From the cell containing the given text, extract its center point as [X, Y] coordinate. 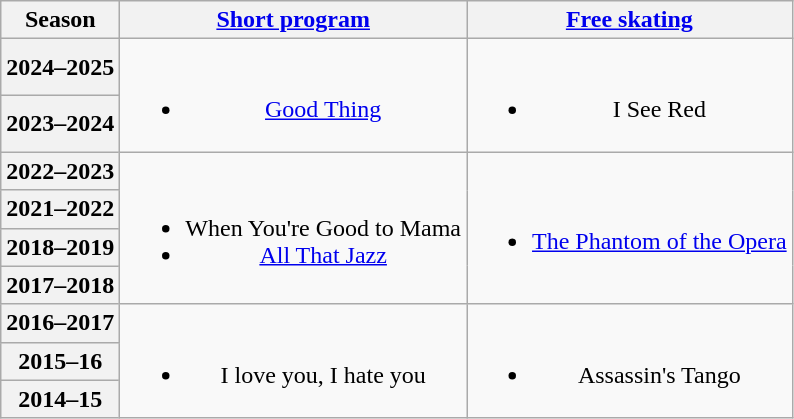
2014–15 [60, 399]
When You're Good to MamaAll That Jazz [294, 228]
2015–16 [60, 361]
Free skating [629, 20]
2018–2019 [60, 247]
Assassin's Tango [629, 361]
Good Thing [294, 96]
I love you, I hate you [294, 361]
2016–2017 [60, 323]
2022–2023 [60, 171]
2021–2022 [60, 209]
I See Red [629, 96]
Season [60, 20]
2017–2018 [60, 285]
The Phantom of the Opera [629, 228]
Short program [294, 20]
2024–2025 [60, 68]
2023–2024 [60, 124]
